Locate the cell with the specified text and output its (x, y) center coordinate. 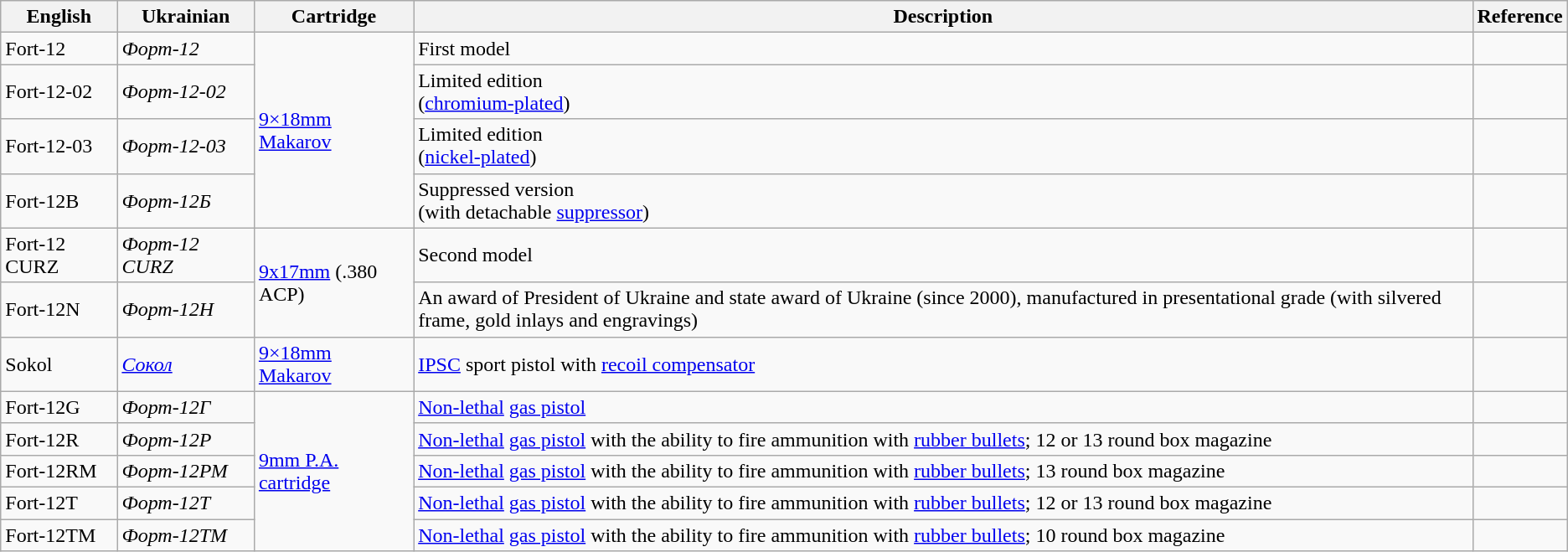
Форт-12ТМ (186, 535)
Fort-12-03 (59, 146)
First model (943, 49)
Форт-12 (186, 49)
Limited edition(nickel-plated) (943, 146)
9mm P.A. cartridge (333, 471)
Fort-12G (59, 407)
9x17mm (.380 ACP) (333, 282)
Non-lethal gas pistol with the ability to fire ammunition with rubber bullets; 13 round box magazine (943, 471)
Fort-12-02 (59, 92)
Cartridge (333, 17)
Форт-12Р (186, 439)
Fort-12T (59, 503)
Форт-12-03 (186, 146)
English (59, 17)
Sokol (59, 364)
Форт-12Т (186, 503)
Форт-12Г (186, 407)
Форт-12РМ (186, 471)
Fort-12N (59, 310)
Форт-12Н (186, 310)
Description (943, 17)
Fort-12 (59, 49)
Limited edition(chromium-plated) (943, 92)
Fort-12R (59, 439)
Fort-12TM (59, 535)
Ukrainian (186, 17)
Suppressed version(with detachable suppressor) (943, 201)
Fort-12B (59, 201)
Форт-12-02 (186, 92)
Fort-12RM (59, 471)
Форт-12Б (186, 201)
Non-lethal gas pistol (943, 407)
Second model (943, 255)
Non-lethal gas pistol with the ability to fire ammunition with rubber bullets; 10 round box magazine (943, 535)
Форт-12 CURZ (186, 255)
Reference (1519, 17)
Сокол (186, 364)
IPSC sport pistol with recoil compensator (943, 364)
Fort-12 CURZ (59, 255)
